Return the [x, y] coordinate for the center point of the cell that contains the specified text.  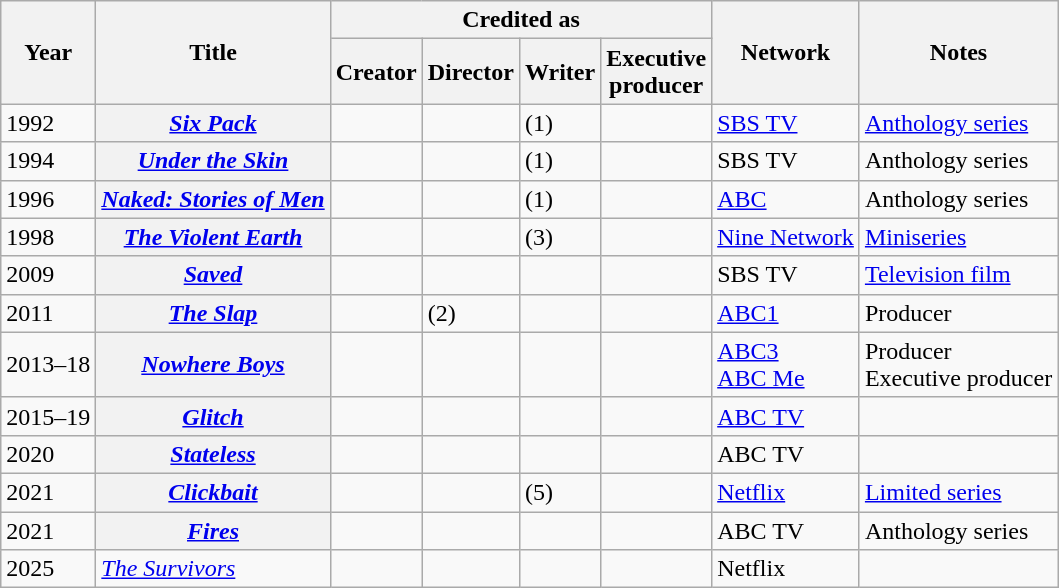
2015–19 [48, 416]
Producer Executive producer [958, 364]
The Survivors [213, 569]
2013–18 [48, 364]
ABC1 [786, 313]
Glitch [213, 416]
1994 [48, 161]
Network [786, 52]
Saved [213, 275]
Writer [560, 72]
2025 [48, 569]
Under the Skin [213, 161]
Year [48, 52]
(3) [560, 237]
2020 [48, 454]
Naked: Stories of Men [213, 199]
ABC3ABC Me [786, 364]
2011 [48, 313]
Notes [958, 52]
The Violent Earth [213, 237]
Credited as [520, 20]
Clickbait [213, 492]
Director [470, 72]
Miniseries [958, 237]
1992 [48, 123]
(2) [470, 313]
Nowhere Boys [213, 364]
Stateless [213, 454]
1996 [48, 199]
Creator [376, 72]
The Slap [213, 313]
Producer [958, 313]
Fires [213, 531]
Executiveproducer [656, 72]
Nine Network [786, 237]
ABC [786, 199]
(5) [560, 492]
Six Pack [213, 123]
Title [213, 52]
1998 [48, 237]
Television film [958, 275]
Limited series [958, 492]
2009 [48, 275]
